Scan for the cell matching the given text and deliver its [X, Y] coordinate at center. 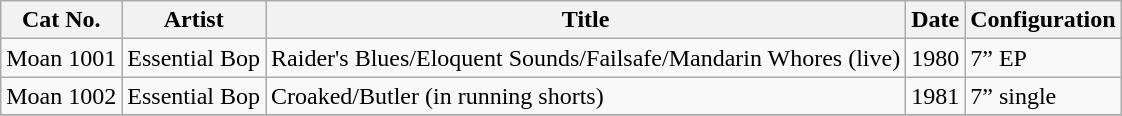
Date [936, 20]
Artist [194, 20]
Title [586, 20]
Configuration [1043, 20]
1980 [936, 58]
1981 [936, 96]
Moan 1001 [62, 58]
7” single [1043, 96]
7” EP [1043, 58]
Croaked/Butler (in running shorts) [586, 96]
Raider's Blues/Eloquent Sounds/Failsafe/Mandarin Whores (live) [586, 58]
Cat No. [62, 20]
Moan 1002 [62, 96]
